Locate the cell with the specified text and output its [X, Y] center coordinate. 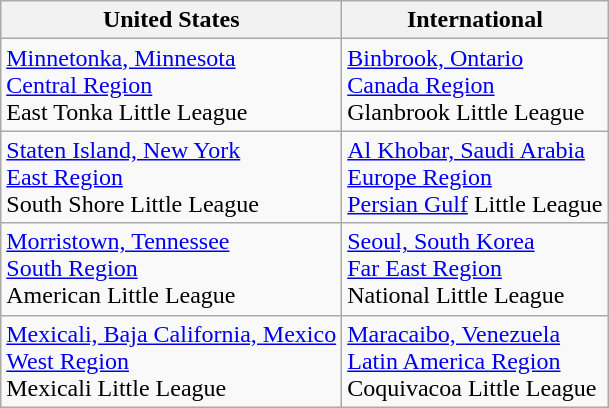
Mexicali, Baja California, MexicoWest RegionMexicali Little League [172, 361]
Minnetonka, MinnesotaCentral RegionEast Tonka Little League [172, 85]
International [475, 20]
Al Khobar, Saudi ArabiaEurope RegionPersian Gulf Little League [475, 177]
Seoul, South KoreaFar East RegionNational Little League [475, 269]
Binbrook, Ontario Canada RegionGlanbrook Little League [475, 85]
Maracaibo, VenezuelaLatin America RegionCoquivacoa Little League [475, 361]
Morristown, TennesseeSouth RegionAmerican Little League [172, 269]
Staten Island, New YorkEast RegionSouth Shore Little League [172, 177]
United States [172, 20]
